Locate the cell with the specified text and output its [x, y] center coordinate. 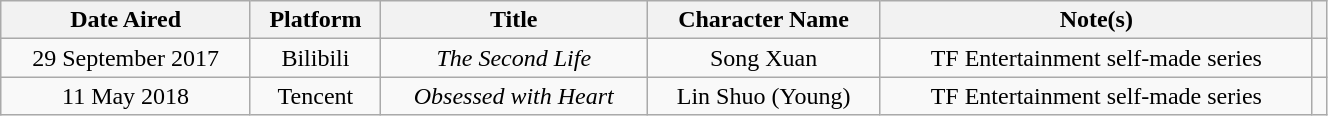
11 May 2018 [126, 96]
Character Name [764, 20]
The Second Life [514, 58]
Date Aired [126, 20]
Lin Shuo (Young) [764, 96]
29 September 2017 [126, 58]
Title [514, 20]
Platform [315, 20]
Song Xuan [764, 58]
Note(s) [1096, 20]
Bilibili [315, 58]
Obsessed with Heart [514, 96]
Tencent [315, 96]
